From the cell containing the given text, extract its center point as (x, y) coordinate. 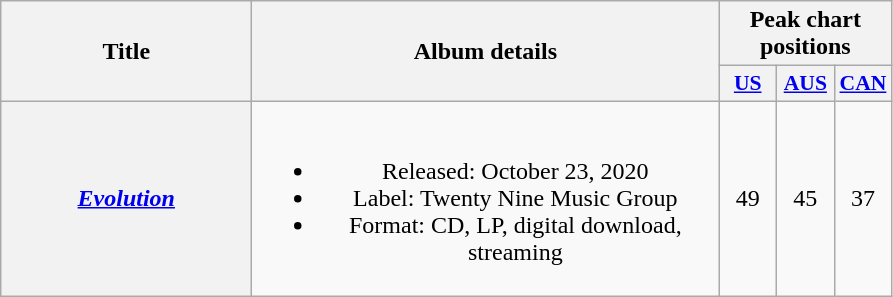
CAN (863, 84)
AUS (806, 84)
Album details (486, 52)
Title (126, 52)
Peak chart positions (806, 34)
45 (806, 198)
37 (863, 198)
Released: October 23, 2020Label: Twenty Nine Music GroupFormat: CD, LP, digital download, streaming (486, 198)
49 (748, 198)
Evolution (126, 198)
US (748, 84)
